Detect which cell encompasses the target text, then output its (X, Y) center coordinate. 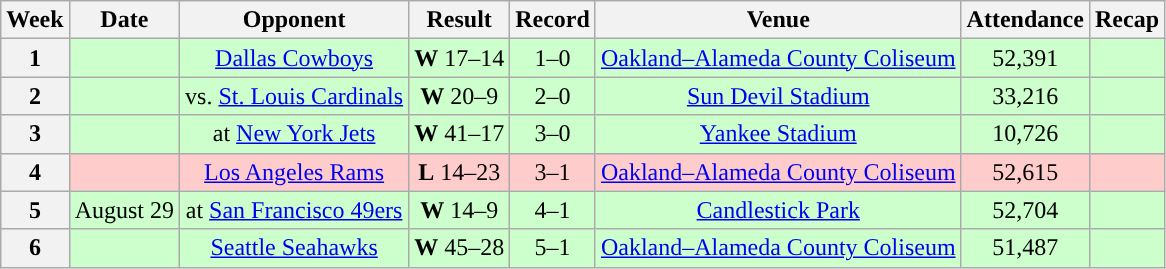
Sun Devil Stadium (778, 96)
Los Angeles Rams (294, 172)
W 45–28 (460, 248)
W 14–9 (460, 210)
W 20–9 (460, 96)
6 (35, 248)
Venue (778, 20)
52,615 (1025, 172)
at San Francisco 49ers (294, 210)
3–0 (553, 134)
W 17–14 (460, 58)
at New York Jets (294, 134)
2–0 (553, 96)
Seattle Seahawks (294, 248)
Attendance (1025, 20)
5 (35, 210)
Dallas Cowboys (294, 58)
4–1 (553, 210)
August 29 (124, 210)
Candlestick Park (778, 210)
Week (35, 20)
10,726 (1025, 134)
1 (35, 58)
52,391 (1025, 58)
2 (35, 96)
1–0 (553, 58)
W 41–17 (460, 134)
3–1 (553, 172)
Date (124, 20)
vs. St. Louis Cardinals (294, 96)
L 14–23 (460, 172)
Yankee Stadium (778, 134)
Result (460, 20)
33,216 (1025, 96)
51,487 (1025, 248)
Recap (1126, 20)
Record (553, 20)
3 (35, 134)
Opponent (294, 20)
52,704 (1025, 210)
5–1 (553, 248)
4 (35, 172)
